Return (x, y) of the center of cell containing provided text 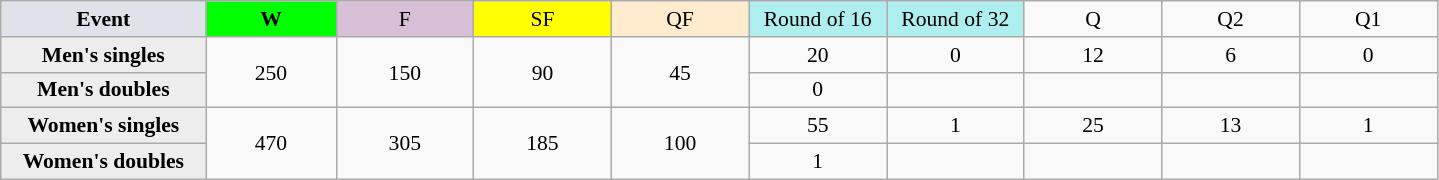
Women's singles (104, 126)
Q2 (1231, 19)
Men's singles (104, 55)
F (405, 19)
W (271, 19)
100 (680, 144)
55 (818, 126)
150 (405, 72)
Round of 32 (955, 19)
13 (1231, 126)
SF (543, 19)
305 (405, 144)
250 (271, 72)
6 (1231, 55)
25 (1093, 126)
90 (543, 72)
185 (543, 144)
12 (1093, 55)
20 (818, 55)
Event (104, 19)
470 (271, 144)
Round of 16 (818, 19)
Q1 (1368, 19)
Q (1093, 19)
QF (680, 19)
45 (680, 72)
Men's doubles (104, 90)
Women's doubles (104, 162)
